Capture the cell that displays the provided text and extract its (x, y) central coordinate. 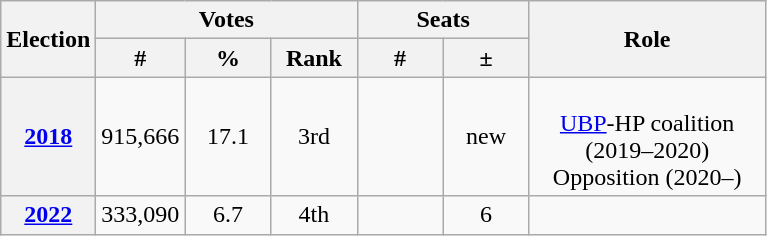
915,666 (140, 136)
Role (647, 39)
± (486, 58)
6 (486, 215)
3rd (314, 136)
2022 (48, 215)
UBP-HP coalition (2019–2020)Opposition (2020–) (647, 136)
4th (314, 215)
6.7 (228, 215)
2018 (48, 136)
Votes (226, 20)
% (228, 58)
17.1 (228, 136)
new (486, 136)
Election (48, 39)
333,090 (140, 215)
Rank (314, 58)
Seats (443, 20)
